Provide the (X, Y) coordinate of the cell's center where the given text is located.  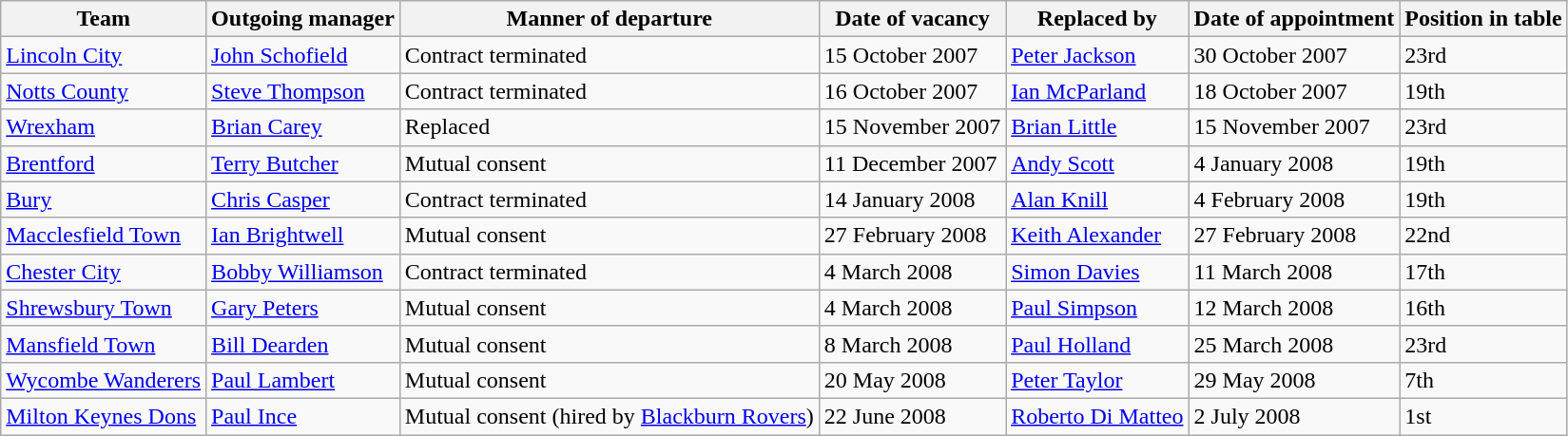
Terry Butcher (303, 163)
Alan Knill (1097, 199)
25 March 2008 (1294, 344)
Date of vacancy (912, 19)
Peter Jackson (1097, 55)
Milton Keynes Dons (104, 416)
John Schofield (303, 55)
Chris Casper (303, 199)
Gary Peters (303, 308)
Date of appointment (1294, 19)
7th (1483, 380)
Outgoing manager (303, 19)
Replaced by (1097, 19)
Notts County (104, 91)
Simon Davies (1097, 272)
14 January 2008 (912, 199)
Brian Little (1097, 127)
18 October 2007 (1294, 91)
12 March 2008 (1294, 308)
Ian McParland (1097, 91)
Bury (104, 199)
Mutual consent (hired by Blackburn Rovers) (609, 416)
15 October 2007 (912, 55)
11 March 2008 (1294, 272)
Manner of departure (609, 19)
22nd (1483, 236)
1st (1483, 416)
Paul Ince (303, 416)
Bill Dearden (303, 344)
Ian Brightwell (303, 236)
2 July 2008 (1294, 416)
Paul Simpson (1097, 308)
Wrexham (104, 127)
4 February 2008 (1294, 199)
22 June 2008 (912, 416)
Bobby Williamson (303, 272)
Steve Thompson (303, 91)
Peter Taylor (1097, 380)
Brentford (104, 163)
29 May 2008 (1294, 380)
8 March 2008 (912, 344)
16th (1483, 308)
4 January 2008 (1294, 163)
Mansfield Town (104, 344)
Macclesfield Town (104, 236)
Shrewsbury Town (104, 308)
Roberto Di Matteo (1097, 416)
Replaced (609, 127)
Paul Lambert (303, 380)
Lincoln City (104, 55)
30 October 2007 (1294, 55)
Position in table (1483, 19)
Andy Scott (1097, 163)
Team (104, 19)
Chester City (104, 272)
17th (1483, 272)
Brian Carey (303, 127)
20 May 2008 (912, 380)
16 October 2007 (912, 91)
Keith Alexander (1097, 236)
Wycombe Wanderers (104, 380)
11 December 2007 (912, 163)
Paul Holland (1097, 344)
